Locate the cell with the specified text and output its [X, Y] center coordinate. 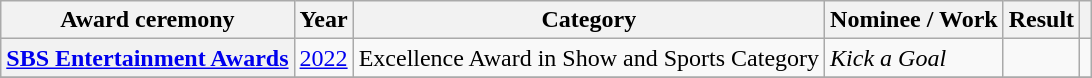
Nominee / Work [914, 20]
Result [1041, 20]
Excellence Award in Show and Sports Category [588, 58]
Category [588, 20]
Award ceremony [148, 20]
Kick a Goal [914, 58]
2022 [324, 58]
SBS Entertainment Awards [148, 58]
Year [324, 20]
